Search for the cell housing the specified text and yield its [X, Y] center coordinate. 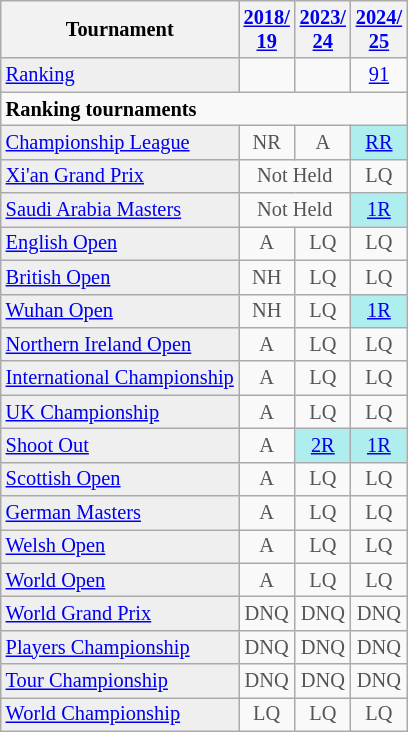
German Masters [120, 513]
British Open [120, 277]
Saudi Arabia Masters [120, 210]
Xi'an Grand Prix [120, 176]
NR [267, 142]
World Championship [120, 714]
RR [379, 142]
Ranking tournaments [204, 109]
Welsh Open [120, 546]
Northern Ireland Open [120, 344]
UK Championship [120, 412]
World Grand Prix [120, 613]
2018/19 [267, 29]
Tournament [120, 29]
Shoot Out [120, 445]
Scottish Open [120, 479]
91 [379, 75]
Ranking [120, 75]
Players Championship [120, 647]
2023/24 [323, 29]
International Championship [120, 378]
World Open [120, 580]
English Open [120, 243]
2R [323, 445]
Wuhan Open [120, 311]
2024/25 [379, 29]
Tour Championship [120, 681]
Championship League [120, 142]
